From the cell containing the given text, extract its center point as (x, y) coordinate. 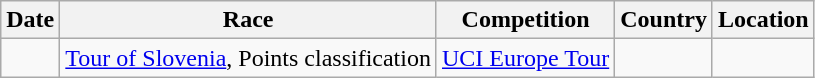
Date (30, 20)
Tour of Slovenia, Points classification (248, 58)
Country (664, 20)
UCI Europe Tour (525, 58)
Race (248, 20)
Location (763, 20)
Competition (525, 20)
